Pinpoint the cell where the given text exists, returning its (x, y) midpoint coordinate. 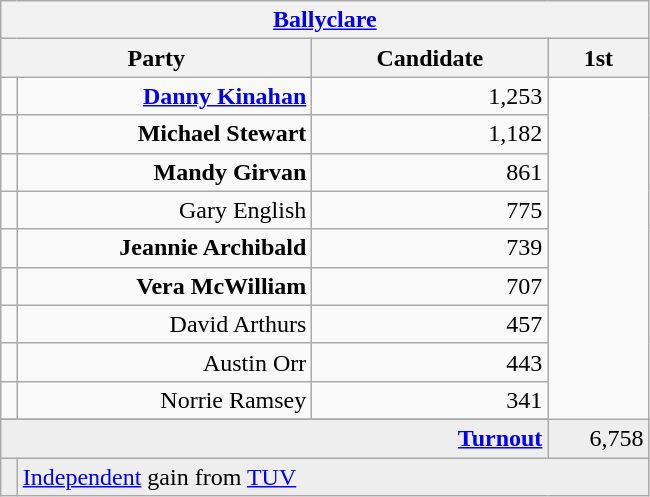
Danny Kinahan (164, 96)
341 (430, 400)
1st (598, 58)
Gary English (164, 210)
443 (430, 362)
Ballyclare (325, 20)
Michael Stewart (164, 134)
1,182 (430, 134)
Turnout (274, 438)
Party (156, 58)
Candidate (430, 58)
6,758 (598, 438)
Austin Orr (164, 362)
739 (430, 248)
Mandy Girvan (164, 172)
Norrie Ramsey (164, 400)
David Arthurs (164, 324)
861 (430, 172)
Vera McWilliam (164, 286)
Independent gain from TUV (333, 477)
775 (430, 210)
707 (430, 286)
Jeannie Archibald (164, 248)
457 (430, 324)
1,253 (430, 96)
